Output the [X, Y] coordinate of the center of the cell containing the given text.  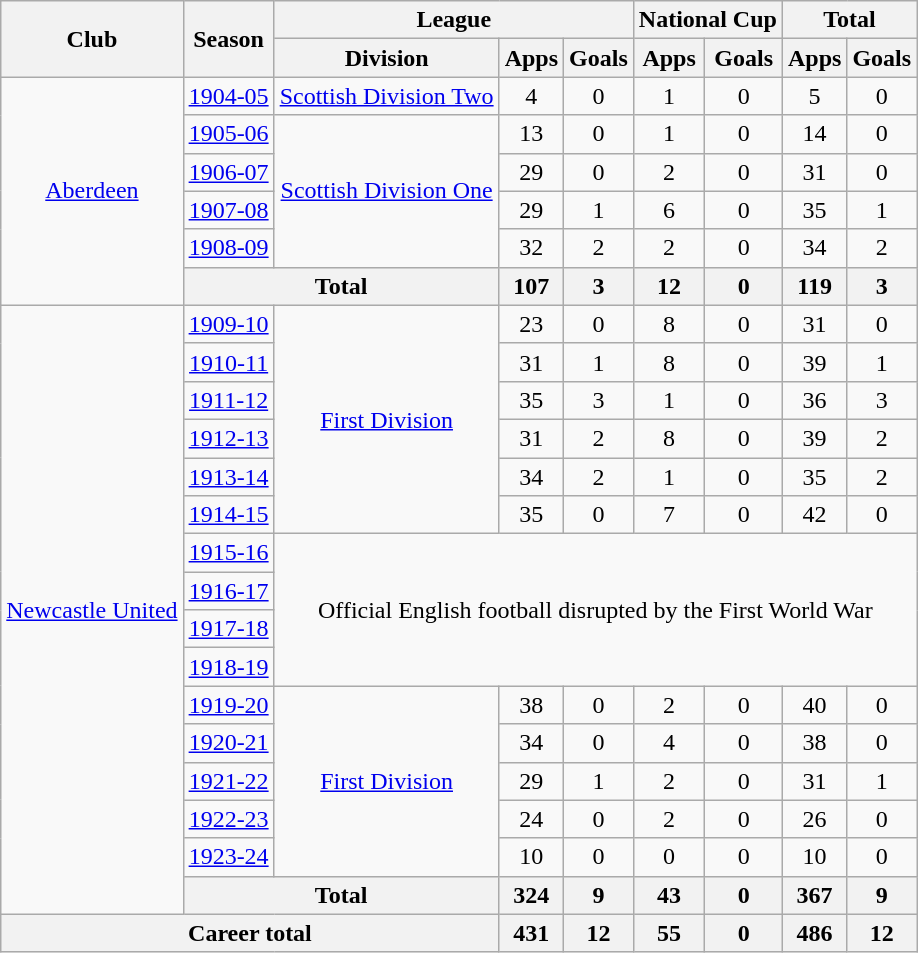
Aberdeen [92, 191]
40 [814, 705]
36 [814, 400]
Official English football disrupted by the First World War [595, 610]
1905-06 [228, 134]
1923-24 [228, 857]
Club [92, 39]
55 [669, 933]
Season [228, 39]
367 [814, 895]
1919-20 [228, 705]
1913-14 [228, 477]
1907-08 [228, 210]
24 [531, 819]
1910-11 [228, 362]
1912-13 [228, 438]
1916-17 [228, 591]
43 [669, 895]
42 [814, 515]
13 [531, 134]
1909-10 [228, 324]
324 [531, 895]
7 [669, 515]
5 [814, 96]
1917-18 [228, 629]
League [454, 20]
1911-12 [228, 400]
1914-15 [228, 515]
14 [814, 134]
Scottish Division Two [386, 96]
32 [531, 248]
23 [531, 324]
Newcastle United [92, 610]
1918-19 [228, 667]
Division [386, 58]
26 [814, 819]
1906-07 [228, 172]
1922-23 [228, 819]
119 [814, 286]
431 [531, 933]
1915-16 [228, 553]
486 [814, 933]
Scottish Division One [386, 191]
6 [669, 210]
1920-21 [228, 743]
1908-09 [228, 248]
1904-05 [228, 96]
Career total [250, 933]
107 [531, 286]
1921-22 [228, 781]
National Cup [708, 20]
